Identify which cell holds the provided text, then report its [X, Y] central coordinate. 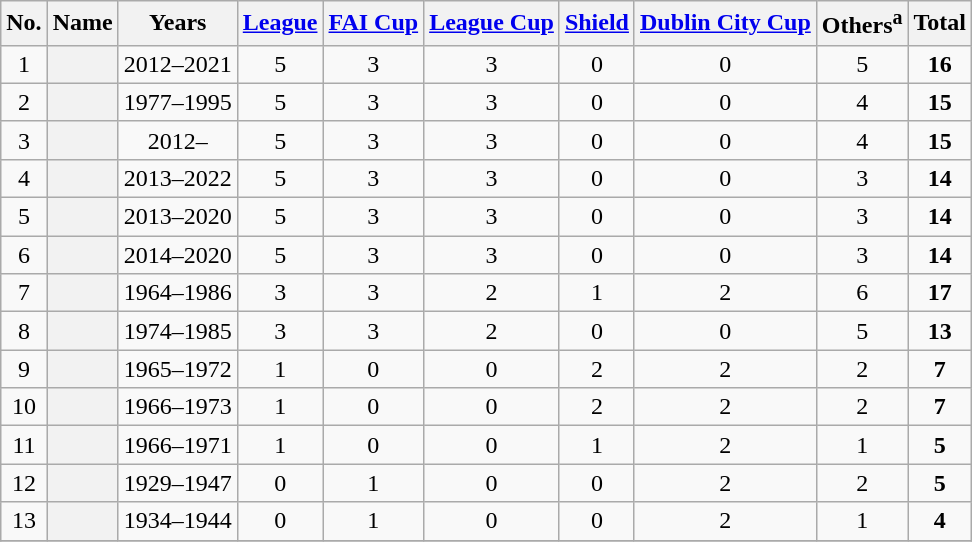
1964–1986 [178, 293]
Total [940, 24]
16 [940, 64]
No. [24, 24]
1965–1972 [178, 369]
Othersa [862, 24]
League Cup [492, 24]
1929–1947 [178, 483]
2013–2022 [178, 178]
1977–1995 [178, 102]
Shield [596, 24]
League [280, 24]
2012–2021 [178, 64]
Name [82, 24]
9 [24, 369]
Years [178, 24]
Dublin City Cup [725, 24]
1934–1944 [178, 521]
2012– [178, 140]
2013–2020 [178, 217]
1966–1971 [178, 445]
8 [24, 331]
FAI Cup [374, 24]
2014–2020 [178, 255]
17 [940, 293]
1966–1973 [178, 407]
10 [24, 407]
1974–1985 [178, 331]
12 [24, 483]
11 [24, 445]
